Extract the (x, y) coordinate from the center of the cell holding the provided text.  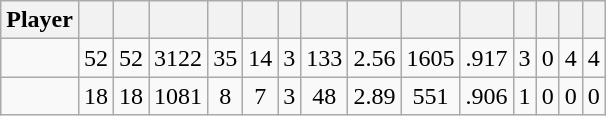
Player (40, 20)
2.89 (374, 96)
133 (324, 58)
48 (324, 96)
1 (524, 96)
.917 (486, 58)
.906 (486, 96)
551 (430, 96)
14 (260, 58)
3122 (178, 58)
1081 (178, 96)
2.56 (374, 58)
1605 (430, 58)
8 (226, 96)
7 (260, 96)
35 (226, 58)
